Capture the cell that displays the provided text and extract its (x, y) central coordinate. 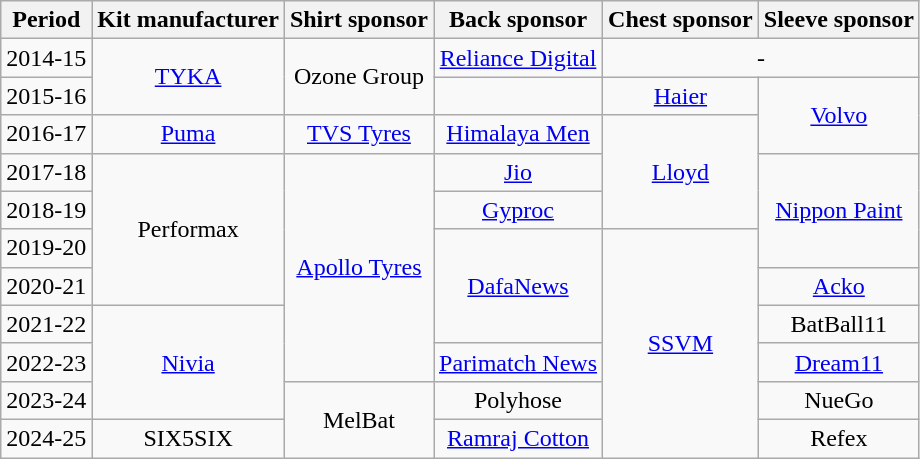
Back sponsor (518, 20)
Ramraj Cotton (518, 438)
DafaNews (518, 286)
2016-17 (46, 134)
SSVM (681, 343)
Period (46, 20)
2019-20 (46, 248)
TVS Tyres (358, 134)
Volvo (838, 115)
Himalaya Men (518, 134)
Apollo Tyres (358, 267)
TYKA (188, 77)
2018-19 (46, 210)
Refex (838, 438)
2020-21 (46, 286)
Nippon Paint (838, 210)
Dream11 (838, 362)
SIX5SIX (188, 438)
Ozone Group (358, 77)
Acko (838, 286)
BatBall11 (838, 324)
Gyproc (518, 210)
Kit manufacturer (188, 20)
2014-15 (46, 58)
MelBat (358, 419)
Sleeve sponsor (838, 20)
2015-16 (46, 96)
- (762, 58)
Lloyd (681, 172)
NueGo (838, 400)
Polyhose (518, 400)
Jio (518, 172)
Haier (681, 96)
2024-25 (46, 438)
Chest sponsor (681, 20)
Performax (188, 229)
Shirt sponsor (358, 20)
2021-22 (46, 324)
2023-24 (46, 400)
Parimatch News (518, 362)
2017-18 (46, 172)
Nivia (188, 362)
2022-23 (46, 362)
Reliance Digital (518, 58)
Puma (188, 134)
